Capture the cell that displays the provided text and extract its [x, y] central coordinate. 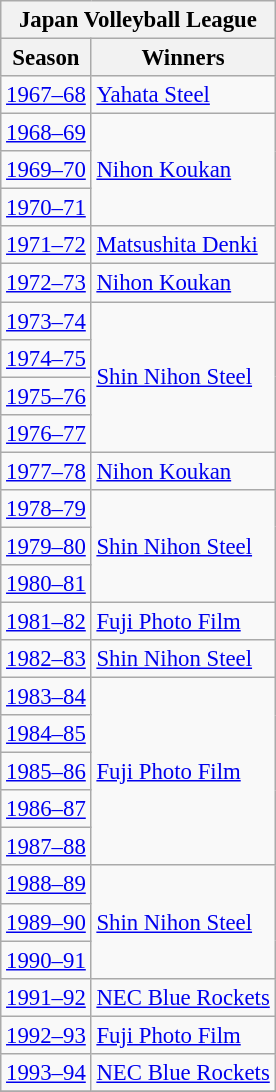
1989–90 [46, 922]
1985–86 [46, 772]
1984–85 [46, 734]
1986–87 [46, 809]
1980–81 [46, 584]
1975–76 [46, 396]
1981–82 [46, 621]
1990–91 [46, 960]
1991–92 [46, 997]
1973–74 [46, 321]
1993–94 [46, 1073]
1982–83 [46, 659]
1976–77 [46, 433]
1978–79 [46, 509]
1977–78 [46, 471]
1992–93 [46, 1035]
1969–70 [46, 170]
1974–75 [46, 358]
1971–72 [46, 245]
1979–80 [46, 546]
1967–68 [46, 95]
1988–89 [46, 885]
Season [46, 58]
1987–88 [46, 847]
Matsushita Denki [183, 245]
Winners [183, 58]
Yahata Steel [183, 95]
1983–84 [46, 697]
Japan Volleyball League [138, 20]
1970–71 [46, 208]
1972–73 [46, 283]
1968–69 [46, 133]
